Provide the [x, y] coordinate of the cell's center where the given text is located.  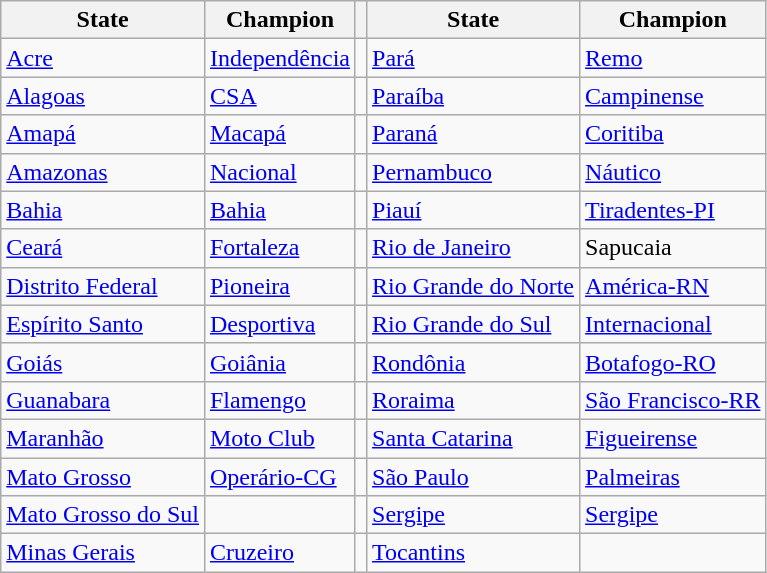
CSA [280, 96]
Mato Grosso [103, 477]
Cruzeiro [280, 553]
América-RN [673, 286]
Figueirense [673, 438]
Rio de Janeiro [474, 248]
Minas Gerais [103, 553]
Goiás [103, 362]
Alagoas [103, 96]
Náutico [673, 172]
Acre [103, 58]
Desportiva [280, 324]
Pará [474, 58]
Amapá [103, 134]
Macapá [280, 134]
Paraíba [474, 96]
Santa Catarina [474, 438]
Botafogo-RO [673, 362]
Fortaleza [280, 248]
Moto Club [280, 438]
Remo [673, 58]
Coritiba [673, 134]
Tiradentes-PI [673, 210]
Operário-CG [280, 477]
Roraima [474, 400]
Guanabara [103, 400]
Tocantins [474, 553]
Piauí [474, 210]
Pernambuco [474, 172]
São Paulo [474, 477]
Campinense [673, 96]
Amazonas [103, 172]
Flamengo [280, 400]
Independência [280, 58]
Paraná [474, 134]
Pioneira [280, 286]
Rio Grande do Norte [474, 286]
Goiânia [280, 362]
São Francisco-RR [673, 400]
Espírito Santo [103, 324]
Distrito Federal [103, 286]
Sapucaia [673, 248]
Rio Grande do Sul [474, 324]
Maranhão [103, 438]
Ceará [103, 248]
Nacional [280, 172]
Internacional [673, 324]
Palmeiras [673, 477]
Rondônia [474, 362]
Mato Grosso do Sul [103, 515]
